For the text-containing cell, return its midpoint in (x, y) coordinate format. 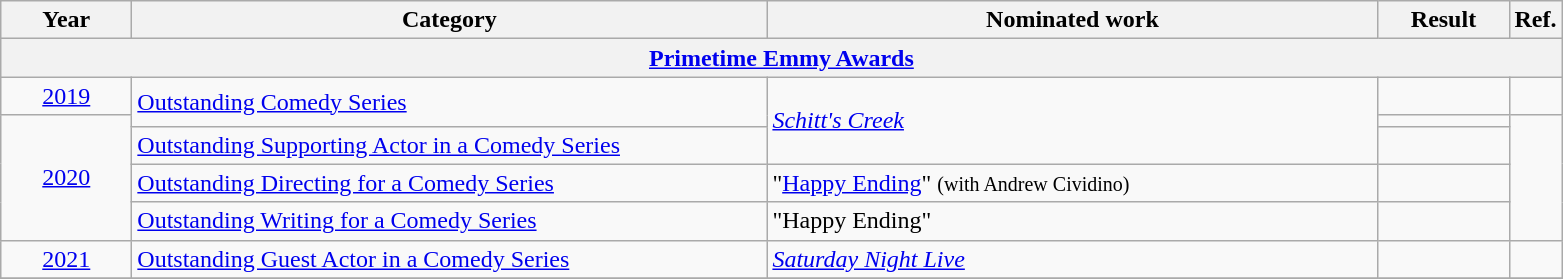
Outstanding Writing for a Comedy Series (450, 221)
"Happy Ending" (1072, 221)
Ref. (1536, 20)
Primetime Emmy Awards (782, 58)
2020 (66, 178)
"Happy Ending" (with Andrew Cividino) (1072, 183)
2021 (66, 259)
Year (66, 20)
Result (1444, 20)
Outstanding Supporting Actor in a Comedy Series (450, 145)
Nominated work (1072, 20)
Schitt's Creek (1072, 120)
Category (450, 20)
Outstanding Guest Actor in a Comedy Series (450, 259)
Saturday Night Live (1072, 259)
2019 (66, 96)
Outstanding Comedy Series (450, 102)
Outstanding Directing for a Comedy Series (450, 183)
